Return the [x, y] coordinate for the center point of the cell that contains the specified text.  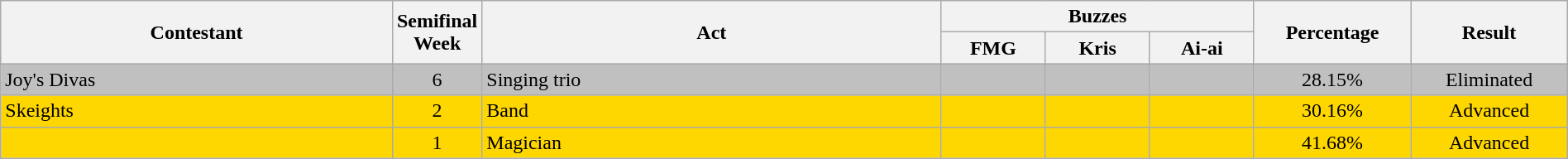
Kris [1097, 48]
Singing trio [711, 79]
2 [437, 111]
Eliminated [1489, 79]
Semifinal Week [437, 32]
Ai-ai [1202, 48]
Act [711, 32]
28.15% [1331, 79]
Band [711, 111]
Contestant [197, 32]
41.68% [1331, 142]
Percentage [1331, 32]
Skeights [197, 111]
30.16% [1331, 111]
Result [1489, 32]
1 [437, 142]
6 [437, 79]
Joy's Divas [197, 79]
FMG [993, 48]
Buzzes [1097, 17]
Magician [711, 142]
